Find where the given text appears and provide that cell's center as [x, y] coordinate. 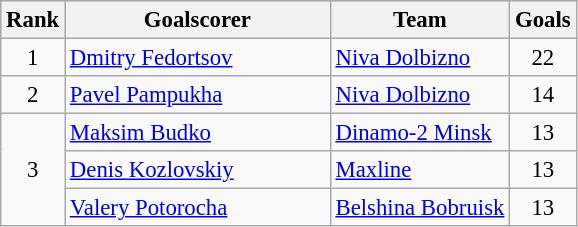
Team [420, 20]
Goalscorer [198, 20]
Belshina Bobruisk [420, 208]
1 [33, 58]
Pavel Pampukha [198, 95]
Maksim Budko [198, 133]
Dinamo-2 Minsk [420, 133]
14 [543, 95]
Denis Kozlovskiy [198, 170]
22 [543, 58]
3 [33, 170]
2 [33, 95]
Valery Potorocha [198, 208]
Rank [33, 20]
Dmitry Fedortsov [198, 58]
Goals [543, 20]
Maxline [420, 170]
